Output the (X, Y) coordinate of the center of the cell containing the given text.  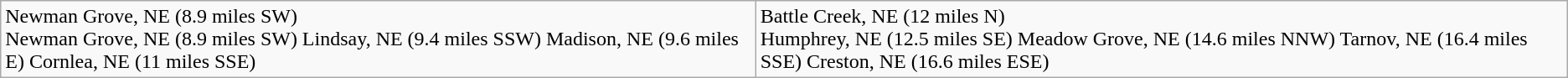
Newman Grove, NE (8.9 miles SW)Newman Grove, NE (8.9 miles SW) Lindsay, NE (9.4 miles SSW) Madison, NE (9.6 miles E) Cornlea, NE (11 miles SSE) (379, 39)
Battle Creek, NE (12 miles N)Humphrey, NE (12.5 miles SE) Meadow Grove, NE (14.6 miles NNW) Tarnov, NE (16.4 miles SSE) Creston, NE (16.6 miles ESE) (1161, 39)
